Locate the cell with the specified text and output its [X, Y] center coordinate. 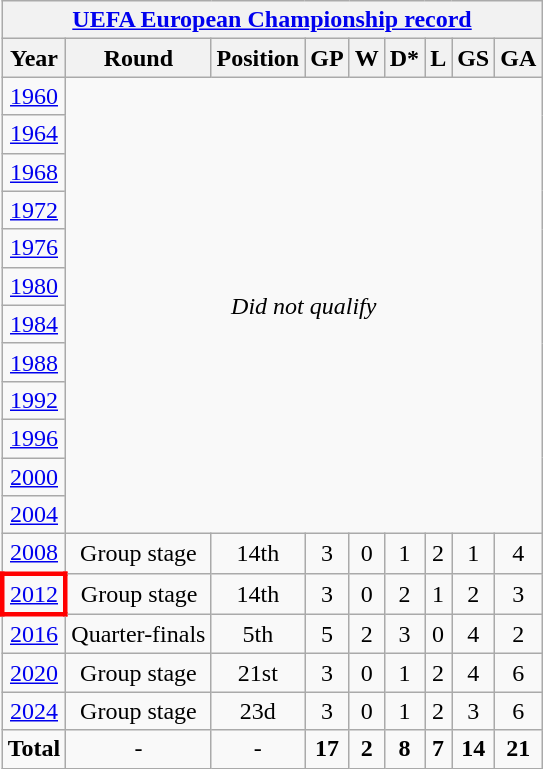
1980 [34, 286]
2000 [34, 477]
W [366, 58]
Position [258, 58]
Year [34, 58]
GS [474, 58]
D* [404, 58]
GA [518, 58]
1964 [34, 134]
1976 [34, 248]
1992 [34, 400]
Round [138, 58]
7 [438, 749]
2016 [34, 634]
5 [327, 634]
14 [474, 749]
2012 [34, 594]
Did not qualify [304, 306]
1960 [34, 96]
1968 [34, 172]
UEFA European Championship record [272, 20]
1984 [34, 324]
21st [258, 673]
L [438, 58]
8 [404, 749]
23d [258, 711]
1996 [34, 438]
2008 [34, 554]
2024 [34, 711]
5th [258, 634]
1988 [34, 362]
GP [327, 58]
Quarter-finals [138, 634]
2004 [34, 515]
Total [34, 749]
17 [327, 749]
2020 [34, 673]
21 [518, 749]
1972 [34, 210]
